Search for the cell housing the specified text and yield its (X, Y) center coordinate. 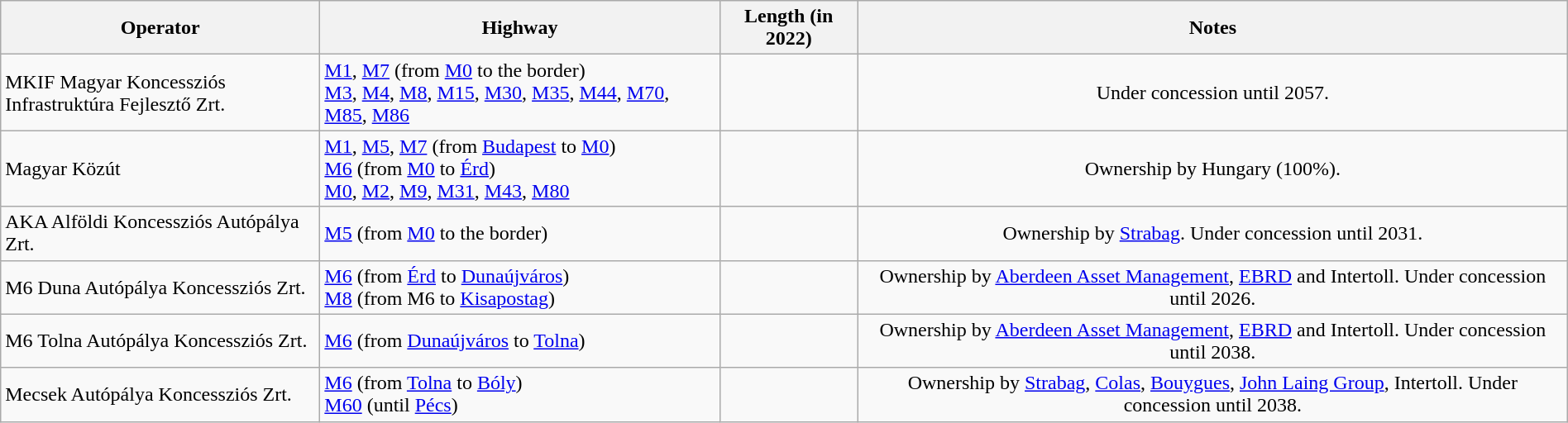
Notes (1212, 28)
AKA Alföldi Koncessziós Autópálya Zrt. (160, 233)
Under concession until 2057. (1212, 93)
Highway (519, 28)
M6 Tolna Autópálya Koncessziós Zrt. (160, 340)
M6 (from Érd to Dunaújváros)M8 (from M6 to Kisapostag) (519, 288)
Ownership by Strabag, Colas, Bouygues, John Laing Group, Intertoll. Under concession until 2038. (1212, 395)
Magyar Közút (160, 169)
M1, M5, M7 (from Budapest to M0)M6 (from M0 to Érd)M0, M2, M9, M31, M43, M80 (519, 169)
Mecsek Autópálya Koncessziós Zrt. (160, 395)
M6 (from Tolna to Bóly)M60 (until Pécs) (519, 395)
Ownership by Aberdeen Asset Management, EBRD and Intertoll. Under concession until 2026. (1212, 288)
M1, M7 (from M0 to the border)M3, M4, M8, M15, M30, M35, M44, M70, M85, M86 (519, 93)
Ownership by Strabag. Under concession until 2031. (1212, 233)
Length (in 2022) (789, 28)
Ownership by Aberdeen Asset Management, EBRD and Intertoll. Under concession until 2038. (1212, 340)
MKIF Magyar Koncessziós Infrastruktúra Fejlesztő Zrt. (160, 93)
Ownership by Hungary (100%). (1212, 169)
M5 (from M0 to the border) (519, 233)
M6 Duna Autópálya Koncessziós Zrt. (160, 288)
Operator (160, 28)
M6 (from Dunaújváros to Tolna) (519, 340)
